Scan for the cell matching the given text and deliver its (X, Y) coordinate at center. 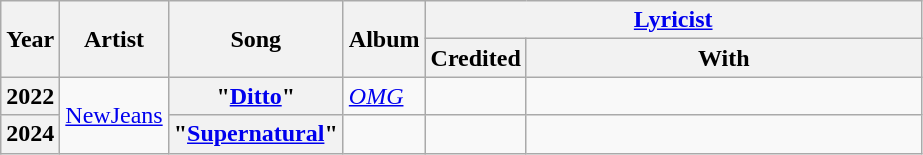
Year (30, 39)
Artist (114, 39)
Album (384, 39)
2024 (30, 134)
Song (256, 39)
Credited (476, 58)
"Supernatural" (256, 134)
OMG (384, 96)
Lyricist (673, 20)
2022 (30, 96)
With (724, 58)
"Ditto" (256, 96)
NewJeans (114, 115)
